For the text-containing cell, return its midpoint in (x, y) coordinate format. 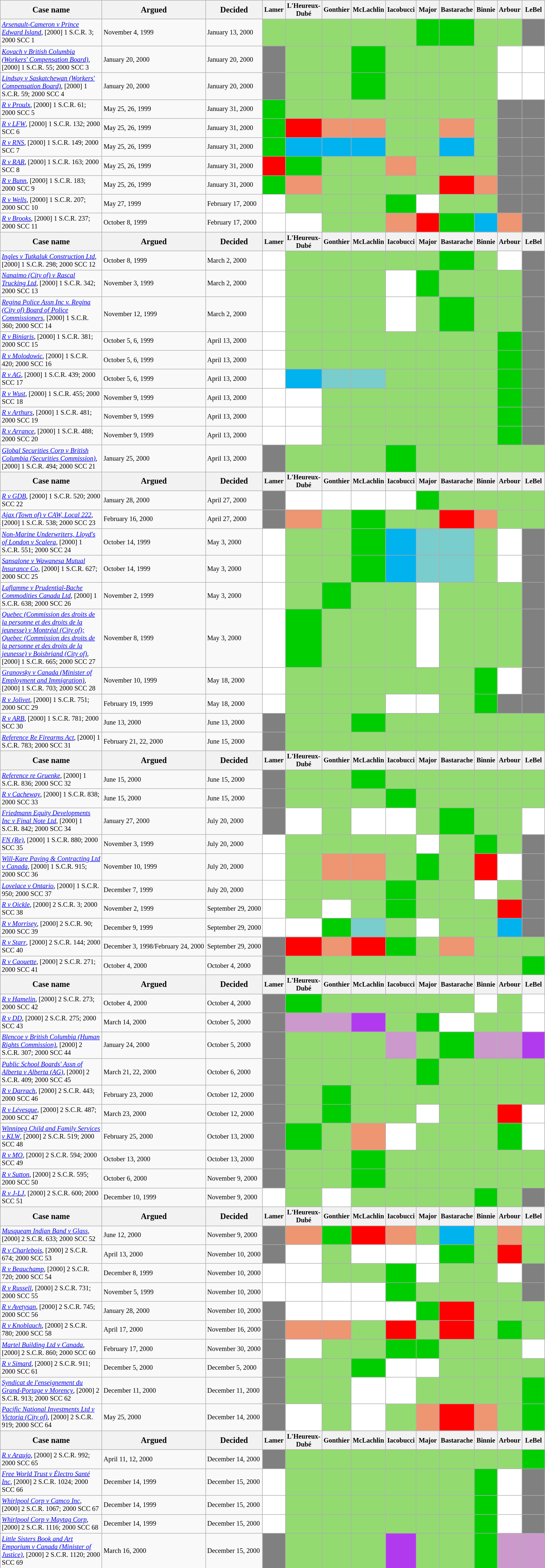
R v Biniaris, [2000] 1 S.C.R. 381; 2000 SCC 15 (51, 341)
February 19, 1999 (154, 704)
R v Charlebois, [2000] 2 S.C.R. 674; 2000 SCC 53 (51, 1254)
Winnipeg Child and Family Services v KLW, [2000] 2 S.C.R. 519; 2000 SCC 48 (51, 1137)
Little Sisters Book and Art Emporium v Canada (Minister of Justice), [2000] 2 S.C.R. 1120; 2000 SCC 69 (51, 1551)
Whirlpool Corp v Camco Inc, [2000] 2 S.C.R. 1067; 2000 SCC 67 (51, 1505)
Will-Kare Paving & Contracting Ltd v Canada, [2000] 1 S.C.R. 915; 2000 SCC 36 (51, 867)
Nanaimo (City of) v Rascal Trucking Ltd, [2000] 1 S.C.R. 342; 2000 SCC 13 (51, 283)
R v Russell, [2000] 2 S.C.R. 731; 2000 SCC 55 (51, 1292)
December 3, 1998/February 24, 2000 (154, 947)
March 16, 2000 (154, 1551)
February 16, 2000 (154, 519)
R v Arthurs, [2000] 1 S.C.R. 481; 2000 SCC 19 (51, 417)
R v Darrach, [2000] 2 S.C.R. 443; 2000 SCC 46 (51, 1095)
R v J-LJ, [2000] 2 S.C.R. 600; 2000 SCC 51 (51, 1197)
Reference Re Firearms Act, [2000] 1 S.C.R. 783; 2000 SCC 31 (51, 741)
R v MO, [2000] 2 S.C.R. 594; 2000 SCC 49 (51, 1159)
R v Lévesque, [2000] 2 S.C.R. 487; 2000 SCC 47 (51, 1114)
December 10, 1999 (154, 1197)
November 8, 1999 (154, 638)
November 12, 1999 (154, 314)
November 16, 2000 (234, 1330)
May 27, 1999 (154, 204)
Pacific National Investments Ltd v Victoria (City of), [2000] 2 S.C.R. 919; 2000 SCC 64 (51, 1417)
R v Wust, [2000] 1 S.C.R. 455; 2000 SCC 18 (51, 398)
R v RNS, [2000] 1 S.C.R. 149; 2000 SCC 7 (51, 147)
Friedmann Equity Developments Inc v Final Note Ltd, [2000] 1 S.C.R. 842; 2000 SCC 34 (51, 821)
Ingles v Tutkaluk Construction Ltd, [2000] 1 S.C.R. 298; 2000 SCC 12 (51, 260)
R v Knoblauch, [2000] 2 S.C.R. 780; 2000 SCC 58 (51, 1330)
Global Securities Corp v British Columbia (Securities Commission), [2000] 1 S.C.R. 494; 2000 SCC 21 (51, 458)
R v Starr, [2000] 2 S.C.R. 144; 2000 SCC 40 (51, 947)
Laflamme v Prudential-Bache Commodities Canada Ltd, [2000] 1 S.C.R. 638; 2000 SCC 26 (51, 596)
R v Arrance, [2000] 1 S.C.R. 488; 2000 SCC 20 (51, 435)
R v RAR, [2000] 1 S.C.R. 163; 2000 SCC 8 (51, 166)
R v Bunn, [2000] 1 S.C.R. 183; 2000 SCC 9 (51, 185)
Syndicat de l'enseignement du Grand-Portage v Morency, [2000] 2 S.C.R. 913; 2000 SCC 62 (51, 1390)
Martel Building Ltd v Canada, [2000] 2 S.C.R. 860; 2000 SCC 60 (51, 1349)
R v Proulx, [2000] 1 S.C.R. 61; 2000 SCC 5 (51, 109)
February 23, 2000 (154, 1095)
Kovach v British Columbia (Workers' Compensation Board), [2000] 1 S.C.R. 55; 2000 SCC 3 (51, 59)
January 24, 2000 (154, 1045)
Free World Trust v Électro Santé Inc, [2000] 2 S.C.R. 1024; 2000 SCC 66 (51, 1482)
R v Morrisey, [2000] 2 S.C.R. 90; 2000 SCC 39 (51, 927)
February 25, 2000 (154, 1137)
Regina Police Assn Inc v. Regina (City of) Board of Police Commissioners, [2000] 1 S.C.R. 360; 2000 SCC 14 (51, 314)
March 14, 2000 (154, 1022)
R v Araujo, [2000] 2 S.C.R. 992; 2000 SCC 65 (51, 1459)
June 12, 2000 (154, 1235)
R v AG, [2000] 1 S.C.R. 439; 2000 SCC 17 (51, 379)
R v Cacheway, [2000] 1 S.C.R. 838; 2000 SCC 33 (51, 798)
R v DD, [2000] 2 S.C.R. 275; 2000 SCC 43 (51, 1022)
Blencoe v British Columbia (Human Rights Commission), [2000] 2 S.C.R. 307; 2000 SCC 44 (51, 1045)
March 23, 2000 (154, 1114)
R v ARB, [2000] 1 S.C.R. 781; 2000 SCC 30 (51, 723)
Sansalone v Wawanesa Mutual Insurance Co, [2000] 1 S.C.R. 627; 2000 SCC 25 (51, 569)
R v GDB, [2000] 1 S.C.R. 520; 2000 SCC 22 (51, 500)
January 25, 2000 (154, 458)
January 27, 2000 (154, 821)
Public School Boards' Assn of Alberta v Alberta (AG), [2000] 2 S.C.R. 409; 2000 SCC 45 (51, 1072)
Arsenault-Cameron v Prince Edward Island, [2000] 1 S.C.R. 3; 2000 SCC 1 (51, 33)
January 13, 2000 (234, 33)
November 4, 1999 (154, 33)
December 7, 1999 (154, 890)
Musqueam Indian Band v Glass, [2000] 2 S.C.R. 633; 2000 SCC 52 (51, 1235)
R v Hamelin, [2000] 2 S.C.R. 273; 2000 SCC 42 (51, 1003)
R v Avetysan, [2000] 2 S.C.R. 745; 2000 SCC 56 (51, 1311)
Whirlpool Corp v Maytag Corp, [2000] 2 S.C.R. 1116; 2000 SCC 68 (51, 1524)
Reference re Gruenke, [2000] 1 S.C.R. 836; 2000 SCC 32 (51, 779)
December 8, 1999 (154, 1273)
April 11, 12, 2000 (154, 1459)
R v Wells, [2000] 1 S.C.R. 207; 2000 SCC 10 (51, 204)
FN (Re), [2000] 1 S.C.R. 880; 2000 SCC 35 (51, 844)
February 21, 22, 2000 (154, 741)
Ajax (Town of) v CAW, Local 222, [2000] 1 S.C.R. 538; 2000 SCC 23 (51, 519)
R v Brooks, [2000] 1 S.C.R. 237; 2000 SCC 11 (51, 223)
R v Simard, [2000] 2 S.C.R. 911; 2000 SCC 61 (51, 1368)
R v Sutton, [2000] 2 S.C.R. 595; 2000 SCC 50 (51, 1178)
R v Caouette, [2000] 2 S.C.R. 271; 2000 SCC 41 (51, 966)
December 9, 1999 (154, 927)
R v Jolivet, [2000] 1 S.C.R. 751; 2000 SCC 29 (51, 704)
November 30, 2000 (234, 1349)
Lovelace v Ontario, [2000] 1 S.C.R. 950; 2000 SCC 37 (51, 890)
March 21, 22, 2000 (154, 1072)
April 17, 2000 (154, 1330)
R v Beauchamp, [2000] 2 S.C.R. 720; 2000 SCC 54 (51, 1273)
Granovsky v Canada (Minister of Employment and Immigration), [2000] 1 S.C.R. 703; 2000 SCC 28 (51, 681)
Lindsay v Saskatchewan (Workers' Compensation Board), [2000] 1 S.C.R. 59; 2000 SCC 4 (51, 86)
R v Molodowic, [2000] 1 S.C.R. 420; 2000 SCC 16 (51, 360)
R v Oickle, [2000] 2 S.C.R. 3; 2000 SCC 38 (51, 909)
Non-Marine Underwriters, Lloyd's of London v Scalera, [2000] 1 S.C.R. 551; 2000 SCC 24 (51, 542)
R v LFW, [2000] 1 S.C.R. 132; 2000 SCC 6 (51, 128)
November 5, 1999 (154, 1292)
May 25, 2000 (154, 1417)
